Scan for the cell matching the given text and deliver its (X, Y) coordinate at center. 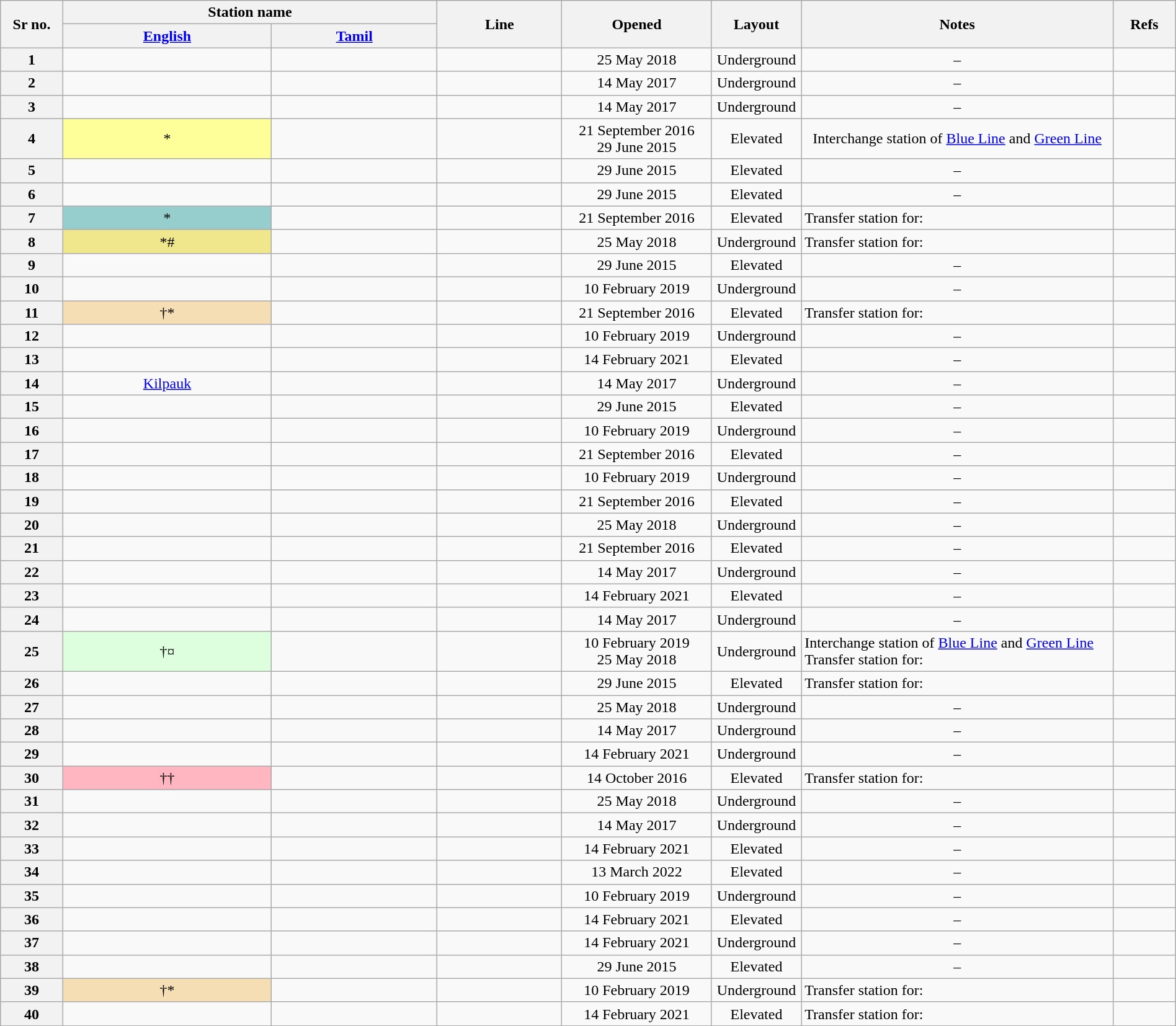
17 (32, 454)
Sr no. (32, 24)
2 (32, 83)
5 (32, 171)
3 (32, 107)
35 (32, 896)
Interchange station of Blue Line and Green Line (958, 139)
1 (32, 60)
26 (32, 683)
10 February 2019 25 May 2018 (636, 651)
13 March 2022 (636, 872)
22 (32, 572)
Layout (756, 24)
6 (32, 194)
11 (32, 312)
14 (32, 383)
24 (32, 619)
12 (32, 336)
19 (32, 501)
21 September 2016 29 June 2015 (636, 139)
20 (32, 525)
7 (32, 218)
36 (32, 919)
†¤ (167, 651)
38 (32, 966)
31 (32, 801)
25 (32, 651)
23 (32, 596)
15 (32, 407)
13 (32, 360)
18 (32, 478)
9 (32, 265)
†† (167, 778)
Notes (958, 24)
Interchange station of Blue Line and Green Line Transfer station for: (958, 651)
Tamil (355, 36)
40 (32, 1014)
33 (32, 849)
29 (32, 754)
21 (32, 548)
*# (167, 241)
Kilpauk (167, 383)
14 October 2016 (636, 778)
Opened (636, 24)
30 (32, 778)
10 (32, 288)
37 (32, 943)
32 (32, 825)
28 (32, 731)
39 (32, 990)
Line (500, 24)
16 (32, 430)
Station name (249, 12)
Refs (1145, 24)
4 (32, 139)
8 (32, 241)
English (167, 36)
27 (32, 707)
34 (32, 872)
